Identify which cell holds the provided text, then report its [x, y] central coordinate. 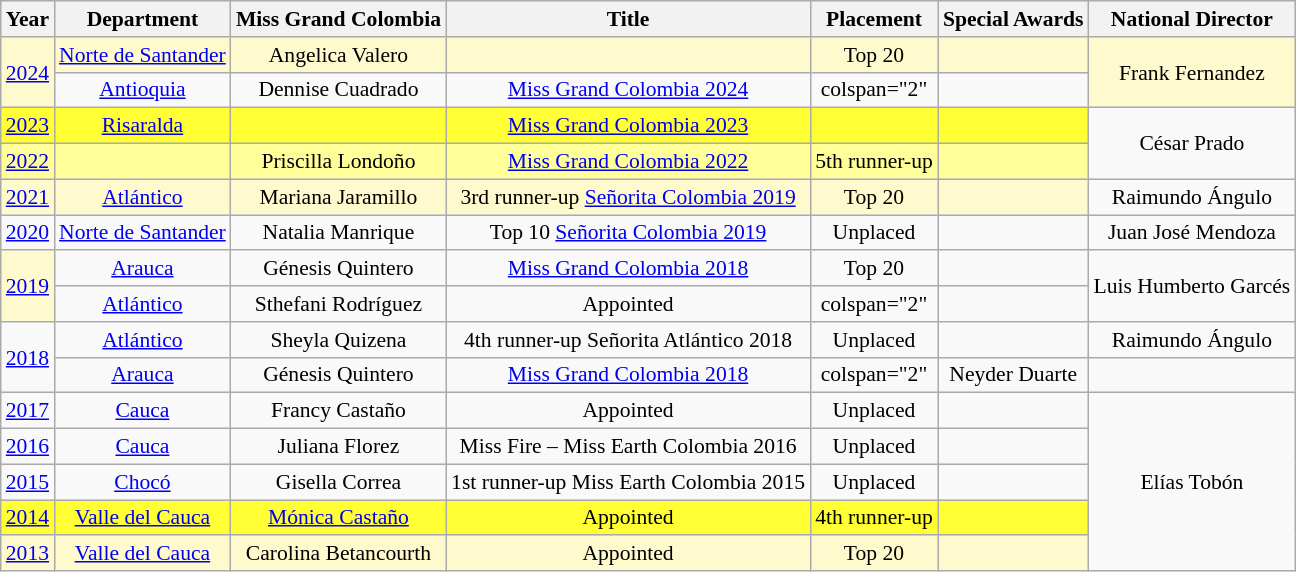
5th runner-up [874, 162]
Sthefani Rodríguez [338, 304]
Special Awards [1014, 19]
Top 10 Señorita Colombia 2019 [628, 233]
Natalia Manrique [338, 233]
2018 [28, 358]
3rd runner-up Señorita Colombia 2019 [628, 197]
Frank Fernandez [1192, 72]
Department [142, 19]
Francy Castaño [338, 411]
Angelica Valero [338, 55]
Miss Grand Colombia 2024 [628, 90]
2020 [28, 233]
Miss Grand Colombia 2022 [628, 162]
Miss Fire – Miss Earth Colombia 2016 [628, 447]
Priscilla Londoño [338, 162]
2015 [28, 482]
2019 [28, 286]
2021 [28, 197]
Gisella Correa [338, 482]
Placement [874, 19]
Risaralda [142, 126]
1st runner-up Miss Earth Colombia 2015 [628, 482]
4th runner-up Señorita Atlántico 2018 [628, 340]
2016 [28, 447]
2013 [28, 554]
2024 [28, 72]
4th runner-up [874, 518]
Carolina Betancourth [338, 554]
Luis Humberto Garcés [1192, 286]
Miss Grand Colombia 2023 [628, 126]
Sheyla Quizena [338, 340]
Antioquia [142, 90]
Miss Grand Colombia [338, 19]
Mariana Jaramillo [338, 197]
2017 [28, 411]
Dennise Cuadrado [338, 90]
Elías Tobón [1192, 482]
Mónica Castaño [338, 518]
Juan José Mendoza [1192, 233]
2014 [28, 518]
National Director [1192, 19]
2022 [28, 162]
Chocó [142, 482]
Juliana Florez [338, 447]
Neyder Duarte [1014, 375]
Title [628, 19]
Year [28, 19]
2023 [28, 126]
César Prado [1192, 144]
